Output the [x, y] coordinate of the center of the cell containing the given text.  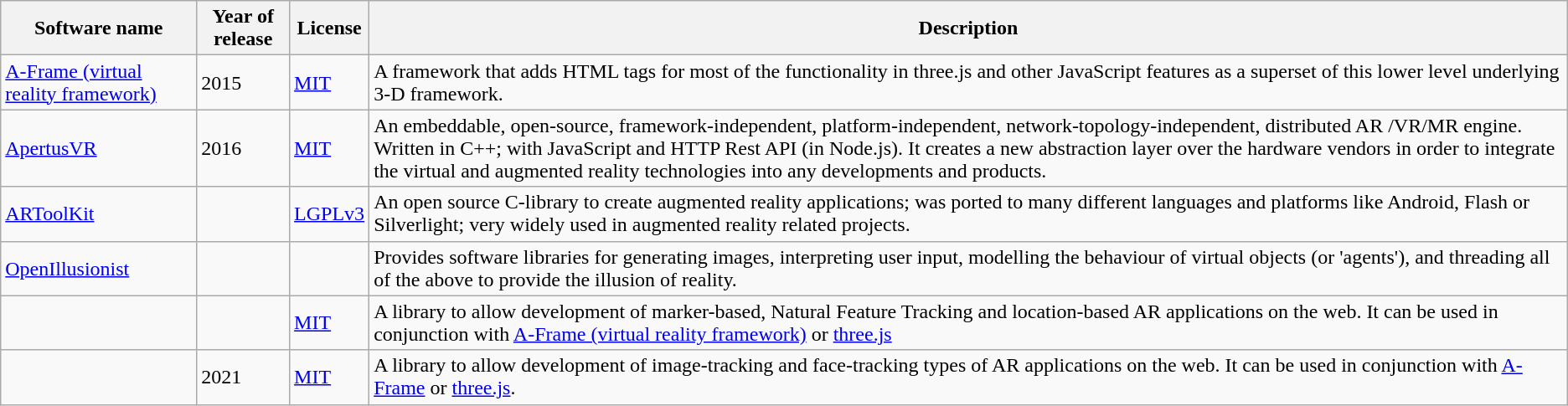
A-Frame (virtual reality framework) [99, 82]
2015 [243, 82]
Description [968, 28]
2021 [243, 377]
ARToolKit [99, 214]
2016 [243, 148]
License [330, 28]
ApertusVR [99, 148]
LGPLv3 [330, 214]
Software name [99, 28]
Year of release [243, 28]
OpenIllusionist [99, 268]
